Identify which cell holds the provided text, then report its [x, y] central coordinate. 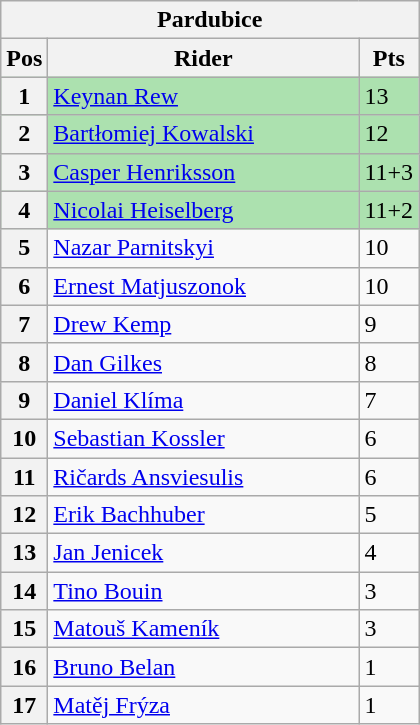
Bruno Belan [204, 667]
16 [24, 667]
Matouš Kameník [204, 629]
Nazar Parnitskyi [204, 248]
Nicolai Heiselberg [204, 210]
Keynan Rew [204, 96]
11+2 [389, 210]
Ernest Matjuszonok [204, 286]
Sebastian Kossler [204, 438]
Jan Jenicek [204, 553]
Drew Kemp [204, 324]
Rider [204, 58]
Tino Bouin [204, 591]
Casper Henriksson [204, 172]
Bartłomiej Kowalski [204, 134]
Ričards Ansviesulis [204, 477]
2 [24, 134]
Pardubice [210, 20]
14 [24, 591]
Daniel Klíma [204, 400]
Erik Bachhuber [204, 515]
Pos [24, 58]
11+3 [389, 172]
Pts [389, 58]
Matěj Frýza [204, 705]
15 [24, 629]
17 [24, 705]
Dan Gilkes [204, 362]
11 [24, 477]
